Determine the (x, y) coordinate at the center of the cell enclosing the given text.  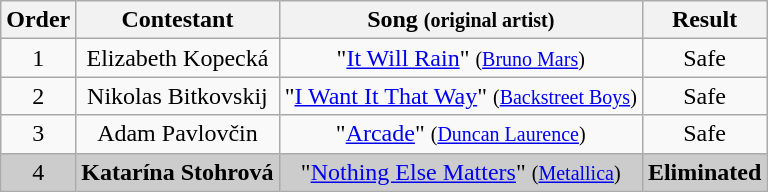
Katarína Stohrová (178, 172)
Song (original artist) (460, 20)
"Nothing Else Matters" (Metallica) (460, 172)
"Arcade" (Duncan Laurence) (460, 134)
Order (38, 20)
4 (38, 172)
"It Will Rain" (Bruno Mars) (460, 58)
Nikolas Bitkovskij (178, 96)
Elizabeth Kopecká (178, 58)
"I Want It That Way" (Backstreet Boys) (460, 96)
2 (38, 96)
Eliminated (704, 172)
Contestant (178, 20)
Result (704, 20)
3 (38, 134)
Adam Pavlovčin (178, 134)
1 (38, 58)
